Find where the given text appears and provide that cell's center as [x, y] coordinate. 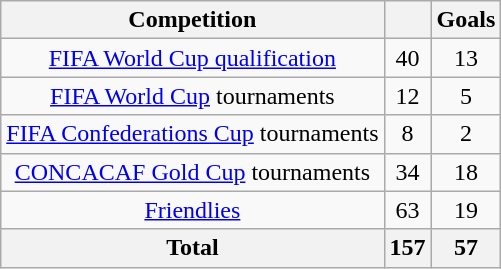
18 [466, 172]
40 [408, 58]
5 [466, 96]
12 [408, 96]
57 [466, 248]
Competition [192, 20]
FIFA World Cup tournaments [192, 96]
2 [466, 134]
CONCACAF Gold Cup tournaments [192, 172]
19 [466, 210]
63 [408, 210]
157 [408, 248]
Goals [466, 20]
FIFA World Cup qualification [192, 58]
Total [192, 248]
8 [408, 134]
FIFA Confederations Cup tournaments [192, 134]
13 [466, 58]
34 [408, 172]
Friendlies [192, 210]
